Return the (x, y) coordinate for the center point of the cell that contains the specified text.  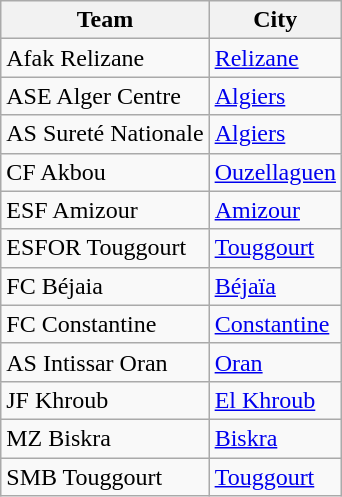
Team (105, 20)
MZ Biskra (105, 438)
El Khroub (275, 400)
Biskra (275, 438)
Béjaïa (275, 286)
FC Constantine (105, 324)
ESF Amizour (105, 210)
AS Intissar Oran (105, 362)
CF Akbou (105, 172)
ASE Alger Centre (105, 96)
SMB Touggourt (105, 477)
City (275, 20)
Constantine (275, 324)
JF Khroub (105, 400)
Amizour (275, 210)
Afak Relizane (105, 58)
ESFOR Touggourt (105, 248)
Ouzellaguen (275, 172)
Oran (275, 362)
AS Sureté Nationale (105, 134)
Relizane (275, 58)
FC Béjaia (105, 286)
